Detect which cell encompasses the target text, then output its (X, Y) center coordinate. 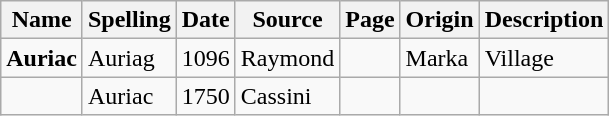
1096 (206, 58)
Raymond (287, 58)
Page (370, 20)
Date (206, 20)
Description (544, 20)
Cassini (287, 96)
Name (42, 20)
Marka (440, 58)
Source (287, 20)
Auriag (129, 58)
Spelling (129, 20)
Village (544, 58)
1750 (206, 96)
Origin (440, 20)
